Locate the cell with the specified text and output its (X, Y) center coordinate. 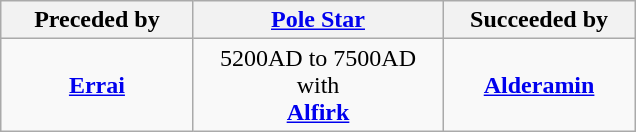
Alderamin (540, 85)
Preceded by (96, 20)
Errai (96, 85)
Succeeded by (540, 20)
5200AD to 7500ADwithAlfirk (318, 85)
Pole Star (318, 20)
